Locate the cell with the specified text and output its [X, Y] center coordinate. 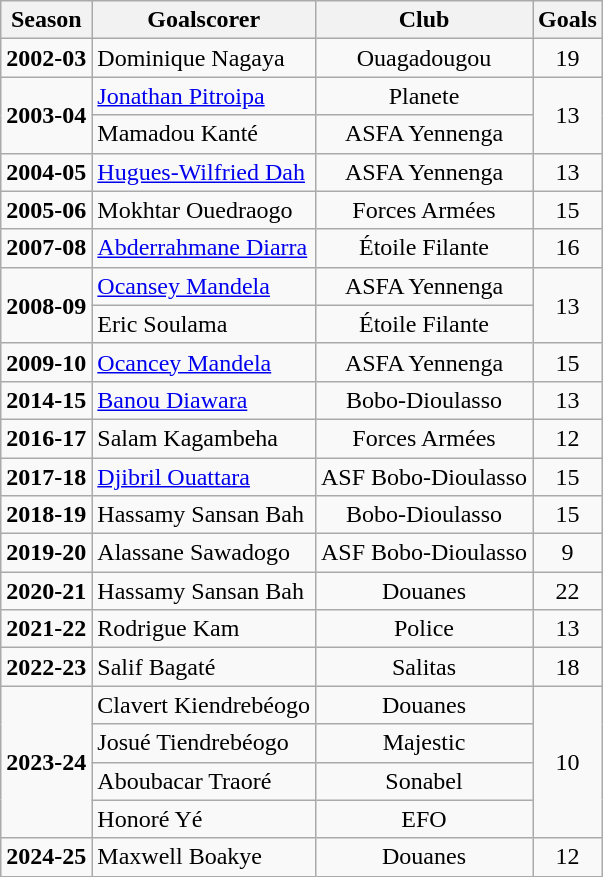
Goals [568, 20]
Jonathan Pitroipa [204, 96]
10 [568, 762]
Eric Soulama [204, 324]
Season [46, 20]
2017-18 [46, 477]
2023-24 [46, 762]
2004-05 [46, 172]
22 [568, 591]
Hugues-Wilfried Dah [204, 172]
2024-25 [46, 857]
Mamadou Kanté [204, 134]
2018-19 [46, 515]
Sonabel [424, 781]
2005-06 [46, 210]
Police [424, 629]
Goalscorer [204, 20]
Aboubacar Traoré [204, 781]
Salif Bagaté [204, 667]
2003-04 [46, 115]
Ouagadougou [424, 58]
Banou Diawara [204, 400]
18 [568, 667]
Salitas [424, 667]
Club [424, 20]
Maxwell Boakye [204, 857]
9 [568, 553]
2014-15 [46, 400]
2007-08 [46, 248]
Ocansey Mandela [204, 286]
2016-17 [46, 438]
Rodrigue Kam [204, 629]
19 [568, 58]
2021-22 [46, 629]
Alassane Sawadogo [204, 553]
Majestic [424, 743]
Planete [424, 96]
Josué Tiendrebéogo [204, 743]
EFO [424, 819]
2022-23 [46, 667]
Djibril Ouattara [204, 477]
2002-03 [46, 58]
Honoré Yé [204, 819]
Salam Kagambeha [204, 438]
2020-21 [46, 591]
2008-09 [46, 305]
Dominique Nagaya [204, 58]
Clavert Kiendrebéogo [204, 705]
16 [568, 248]
2019-20 [46, 553]
Abderrahmane Diarra [204, 248]
Ocancey Mandela [204, 362]
2009-10 [46, 362]
Mokhtar Ouedraogo [204, 210]
